Find where the given text appears and provide that cell's center as [x, y] coordinate. 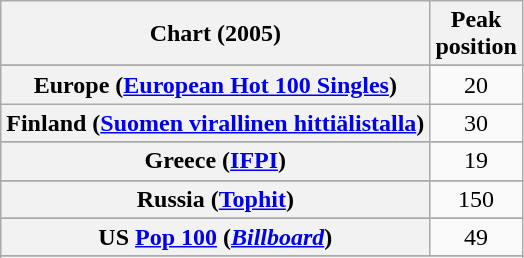
Peakposition [476, 34]
Finland (Suomen virallinen hittiälistalla) [216, 123]
Chart (2005) [216, 34]
Europe (European Hot 100 Singles) [216, 85]
Russia (Tophit) [216, 199]
19 [476, 161]
150 [476, 199]
US Pop 100 (Billboard) [216, 237]
20 [476, 85]
49 [476, 237]
30 [476, 123]
Greece (IFPI) [216, 161]
